Scan for the cell matching the given text and deliver its [X, Y] coordinate at center. 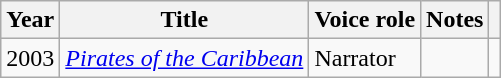
Pirates of the Caribbean [184, 58]
Year [30, 20]
Voice role [365, 20]
2003 [30, 58]
Title [184, 20]
Notes [455, 20]
Narrator [365, 58]
